Capture the cell that displays the provided text and extract its [X, Y] central coordinate. 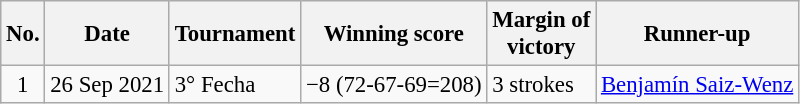
Winning score [394, 34]
Benjamín Saiz-Wenz [698, 85]
Tournament [234, 34]
26 Sep 2021 [107, 85]
3° Fecha [234, 85]
1 [23, 85]
Date [107, 34]
−8 (72-67-69=208) [394, 85]
Margin ofvictory [542, 34]
3 strokes [542, 85]
Runner-up [698, 34]
No. [23, 34]
